Locate the cell with the specified text and output its [x, y] center coordinate. 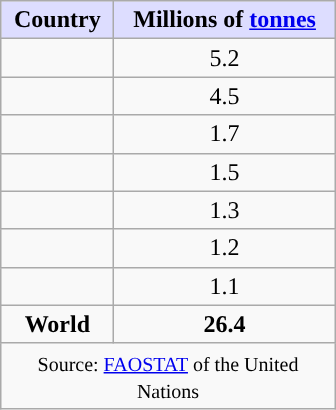
1.2 [224, 248]
Country [58, 20]
1.7 [224, 134]
1.5 [224, 172]
26.4 [224, 324]
World [58, 324]
1.3 [224, 210]
Source: FAOSTAT of the United Nations [168, 376]
4.5 [224, 96]
5.2 [224, 58]
Millions of tonnes [224, 20]
1.1 [224, 286]
